Determine the (x, y) coordinate at the center of the cell enclosing the given text.  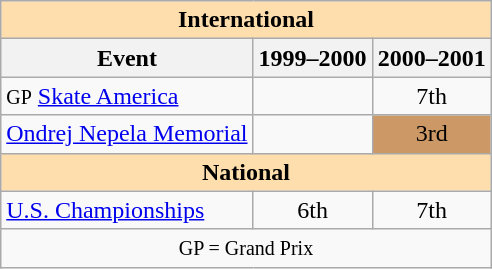
6th (312, 210)
GP Skate America (127, 96)
Event (127, 58)
3rd (432, 134)
GP = Grand Prix (246, 248)
2000–2001 (432, 58)
International (246, 20)
U.S. Championships (127, 210)
1999–2000 (312, 58)
Ondrej Nepela Memorial (127, 134)
National (246, 172)
